From the cell containing the given text, extract its center point as (x, y) coordinate. 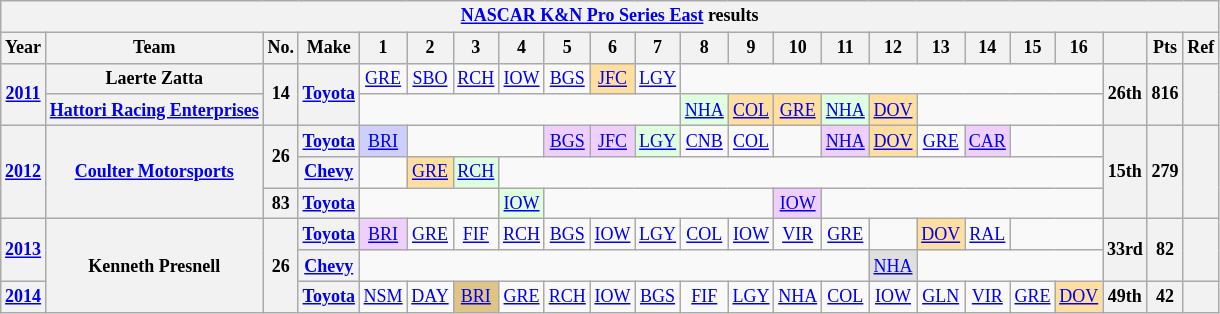
10 (798, 48)
16 (1079, 48)
15th (1126, 172)
1 (383, 48)
Coulter Motorsports (154, 172)
12 (893, 48)
33rd (1126, 250)
9 (751, 48)
3 (476, 48)
816 (1165, 94)
2012 (24, 172)
Laerte Zatta (154, 78)
5 (567, 48)
NASCAR K&N Pro Series East results (610, 16)
82 (1165, 250)
Hattori Racing Enterprises (154, 110)
2011 (24, 94)
DAY (430, 296)
11 (845, 48)
7 (658, 48)
Team (154, 48)
26th (1126, 94)
2013 (24, 250)
Pts (1165, 48)
NSM (383, 296)
CAR (987, 140)
15 (1032, 48)
SBO (430, 78)
Ref (1201, 48)
2014 (24, 296)
2 (430, 48)
6 (612, 48)
Make (328, 48)
42 (1165, 296)
RAL (987, 234)
8 (704, 48)
13 (941, 48)
No. (280, 48)
GLN (941, 296)
4 (522, 48)
279 (1165, 172)
CNB (704, 140)
Year (24, 48)
49th (1126, 296)
83 (280, 204)
Kenneth Presnell (154, 266)
